Pinpoint the cell where the given text exists, returning its [X, Y] midpoint coordinate. 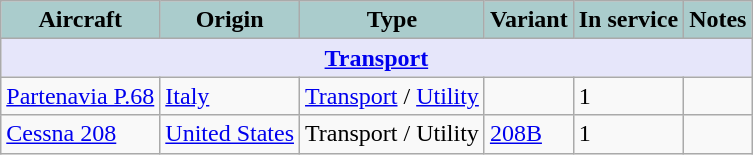
Type [392, 20]
Partenavia P.68 [80, 96]
In service [628, 20]
208B [528, 134]
Cessna 208 [80, 134]
United States [230, 134]
Italy [230, 96]
Notes [718, 20]
Variant [528, 20]
Aircraft [80, 20]
Transport [376, 58]
Origin [230, 20]
